Determine the [X, Y] coordinate at the center of the cell enclosing the given text.  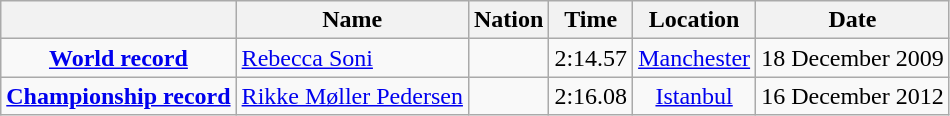
Rikke Møller Pedersen [352, 96]
2:14.57 [591, 58]
Location [694, 20]
16 December 2012 [853, 96]
Nation [508, 20]
Manchester [694, 58]
Championship record [118, 96]
Name [352, 20]
2:16.08 [591, 96]
Rebecca Soni [352, 58]
World record [118, 58]
Date [853, 20]
18 December 2009 [853, 58]
Time [591, 20]
Istanbul [694, 96]
